Pinpoint the cell where the given text exists, returning its (x, y) midpoint coordinate. 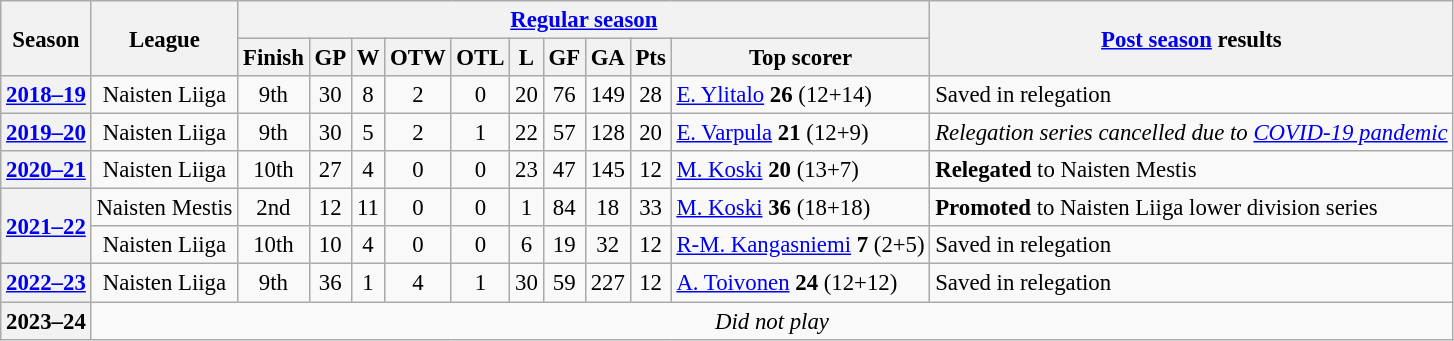
OTL (480, 58)
19 (564, 245)
149 (608, 95)
76 (564, 95)
GA (608, 58)
E. Ylitalo 26 (12+14) (800, 95)
League (164, 38)
2022–23 (46, 283)
33 (650, 208)
5 (368, 133)
W (368, 58)
145 (608, 170)
Relegated to Naisten Mestis (1192, 170)
Promoted to Naisten Liiga lower division series (1192, 208)
2nd (274, 208)
Season (46, 38)
A. Toivonen 24 (12+12) (800, 283)
36 (330, 283)
OTW (418, 58)
Relegation series cancelled due to COVID-19 pandemic (1192, 133)
E. Varpula 21 (12+9) (800, 133)
28 (650, 95)
Top scorer (800, 58)
11 (368, 208)
Post season results (1192, 38)
23 (526, 170)
2018–19 (46, 95)
22 (526, 133)
10 (330, 245)
8 (368, 95)
27 (330, 170)
GF (564, 58)
32 (608, 245)
Pts (650, 58)
6 (526, 245)
2021–22 (46, 226)
128 (608, 133)
Naisten Mestis (164, 208)
84 (564, 208)
R-M. Kangasniemi 7 (2+5) (800, 245)
57 (564, 133)
L (526, 58)
GP (330, 58)
M. Koski 36 (18+18) (800, 208)
2020–21 (46, 170)
2019–20 (46, 133)
2023–24 (46, 321)
18 (608, 208)
59 (564, 283)
Regular season (584, 20)
M. Koski 20 (13+7) (800, 170)
47 (564, 170)
Did not play (772, 321)
227 (608, 283)
Finish (274, 58)
